Detect which cell encompasses the target text, then output its (x, y) center coordinate. 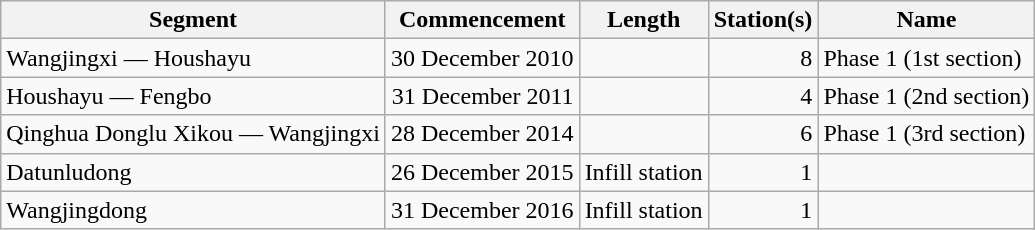
Name (926, 20)
6 (763, 134)
26 December 2015 (482, 172)
Phase 1 (1st section) (926, 58)
Station(s) (763, 20)
30 December 2010 (482, 58)
Wangjingdong (194, 210)
Commencement (482, 20)
28 December 2014 (482, 134)
Phase 1 (2nd section) (926, 96)
31 December 2016 (482, 210)
4 (763, 96)
Qinghua Donglu Xikou — Wangjingxi (194, 134)
Wangjingxi — Houshayu (194, 58)
31 December 2011 (482, 96)
Houshayu — Fengbo (194, 96)
Segment (194, 20)
8 (763, 58)
Datunludong (194, 172)
Length (644, 20)
Phase 1 (3rd section) (926, 134)
